Output the [x, y] coordinate of the center of the cell containing the given text.  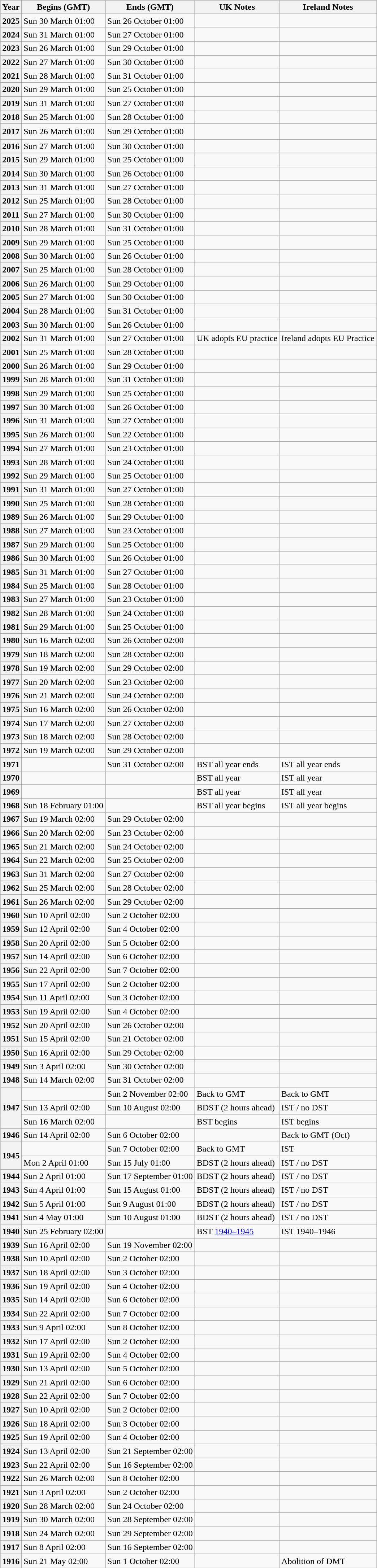
1946 [11, 1135]
1941 [11, 1218]
Sun 12 April 02:00 [64, 929]
1959 [11, 929]
1989 [11, 517]
Sun 9 August 01:00 [150, 1204]
IST [328, 1149]
2021 [11, 76]
2008 [11, 256]
BST all year begins [237, 805]
Sun 21 April 02:00 [64, 1383]
Sun 28 March 02:00 [64, 1506]
1943 [11, 1190]
Sun 21 October 02:00 [150, 1039]
1968 [11, 805]
Sun 22 March 02:00 [64, 860]
1925 [11, 1437]
1995 [11, 434]
IST all year begins [328, 805]
1952 [11, 1025]
1924 [11, 1451]
Sun 17 September 01:00 [150, 1176]
1951 [11, 1039]
1993 [11, 462]
2003 [11, 325]
1935 [11, 1300]
Mon 2 April 01:00 [64, 1162]
Back to GMT (Oct) [328, 1135]
Sun 24 March 02:00 [64, 1533]
1978 [11, 668]
1950 [11, 1053]
1934 [11, 1314]
1928 [11, 1396]
Sun 2 April 01:00 [64, 1176]
BST begins [237, 1121]
Sun 4 April 01:00 [64, 1190]
2007 [11, 270]
1956 [11, 970]
1975 [11, 709]
2015 [11, 160]
BST all year ends [237, 764]
1990 [11, 503]
IST all year ends [328, 764]
1953 [11, 1012]
2013 [11, 187]
Sun 8 April 02:00 [64, 1547]
2016 [11, 146]
1922 [11, 1479]
UK adopts EU practice [237, 339]
Sun 28 September 02:00 [150, 1520]
1992 [11, 476]
2014 [11, 174]
Abolition of DMT [328, 1561]
1994 [11, 448]
1980 [11, 641]
2022 [11, 62]
1929 [11, 1383]
1967 [11, 819]
1974 [11, 723]
2025 [11, 21]
1945 [11, 1156]
2001 [11, 352]
Sun 14 March 02:00 [64, 1080]
Sun 25 October 02:00 [150, 860]
1949 [11, 1066]
2018 [11, 117]
IST 1940–1946 [328, 1231]
1954 [11, 998]
Ends (GMT) [150, 7]
1987 [11, 545]
1983 [11, 599]
1938 [11, 1259]
1940 [11, 1231]
1921 [11, 1492]
1965 [11, 847]
1927 [11, 1410]
2017 [11, 131]
1998 [11, 393]
Ireland Notes [328, 7]
2010 [11, 228]
Sun 21 May 02:00 [64, 1561]
1931 [11, 1355]
Sun 9 April 02:00 [64, 1327]
1916 [11, 1561]
Sun 15 August 01:00 [150, 1190]
1933 [11, 1327]
1944 [11, 1176]
1996 [11, 421]
1926 [11, 1424]
1961 [11, 901]
1963 [11, 874]
1947 [11, 1108]
Sun 17 March 02:00 [64, 723]
Year [11, 7]
UK Notes [237, 7]
1917 [11, 1547]
1919 [11, 1520]
Sun 25 February 02:00 [64, 1231]
IST begins [328, 1121]
1964 [11, 860]
Sun 10 August 01:00 [150, 1218]
Sun 2 November 02:00 [150, 1094]
1976 [11, 695]
Sun 11 April 02:00 [64, 998]
1985 [11, 572]
1920 [11, 1506]
2005 [11, 297]
2009 [11, 242]
1966 [11, 833]
Sun 19 November 02:00 [150, 1245]
BST 1940–1945 [237, 1231]
1918 [11, 1533]
2024 [11, 35]
Sun 15 April 02:00 [64, 1039]
1932 [11, 1341]
Sun 25 March 02:00 [64, 888]
1991 [11, 489]
Sun 1 October 02:00 [150, 1561]
Sun 15 July 01:00 [150, 1162]
1982 [11, 613]
1971 [11, 764]
2004 [11, 311]
2019 [11, 103]
1955 [11, 984]
1948 [11, 1080]
1988 [11, 531]
1957 [11, 957]
Sun 18 February 01:00 [64, 805]
1986 [11, 558]
1937 [11, 1272]
2023 [11, 48]
1984 [11, 586]
Sun 4 May 01:00 [64, 1218]
Sun 5 April 01:00 [64, 1204]
1997 [11, 407]
1979 [11, 654]
1970 [11, 778]
2002 [11, 339]
1973 [11, 737]
1923 [11, 1465]
Sun 29 September 02:00 [150, 1533]
Sun 30 March 02:00 [64, 1520]
Sun 10 August 02:00 [150, 1108]
1960 [11, 915]
1977 [11, 682]
1981 [11, 627]
Sun 31 March 02:00 [64, 874]
1958 [11, 943]
2011 [11, 215]
2000 [11, 366]
Sun 22 October 01:00 [150, 434]
1999 [11, 380]
2012 [11, 201]
1936 [11, 1286]
1962 [11, 888]
1972 [11, 751]
Begins (GMT) [64, 7]
2020 [11, 89]
1969 [11, 792]
Ireland adopts EU Practice [328, 339]
Sun 30 October 02:00 [150, 1066]
1942 [11, 1204]
1930 [11, 1368]
1939 [11, 1245]
2006 [11, 283]
Sun 21 September 02:00 [150, 1451]
